Find where the given text appears and provide that cell's center as (X, Y) coordinate. 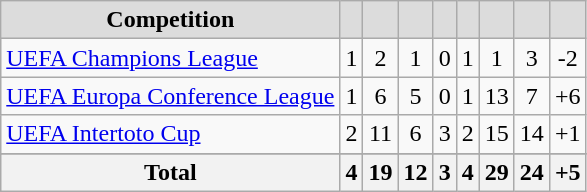
Competition (170, 20)
Total (170, 172)
7 (532, 96)
29 (496, 172)
UEFA Champions League (170, 58)
12 (416, 172)
11 (380, 134)
13 (496, 96)
UEFA Europa Conference League (170, 96)
5 (416, 96)
19 (380, 172)
24 (532, 172)
+5 (568, 172)
15 (496, 134)
+6 (568, 96)
14 (532, 134)
+1 (568, 134)
-2 (568, 58)
UEFA Intertoto Cup (170, 134)
